Pinpoint the cell where the given text exists, returning its (x, y) midpoint coordinate. 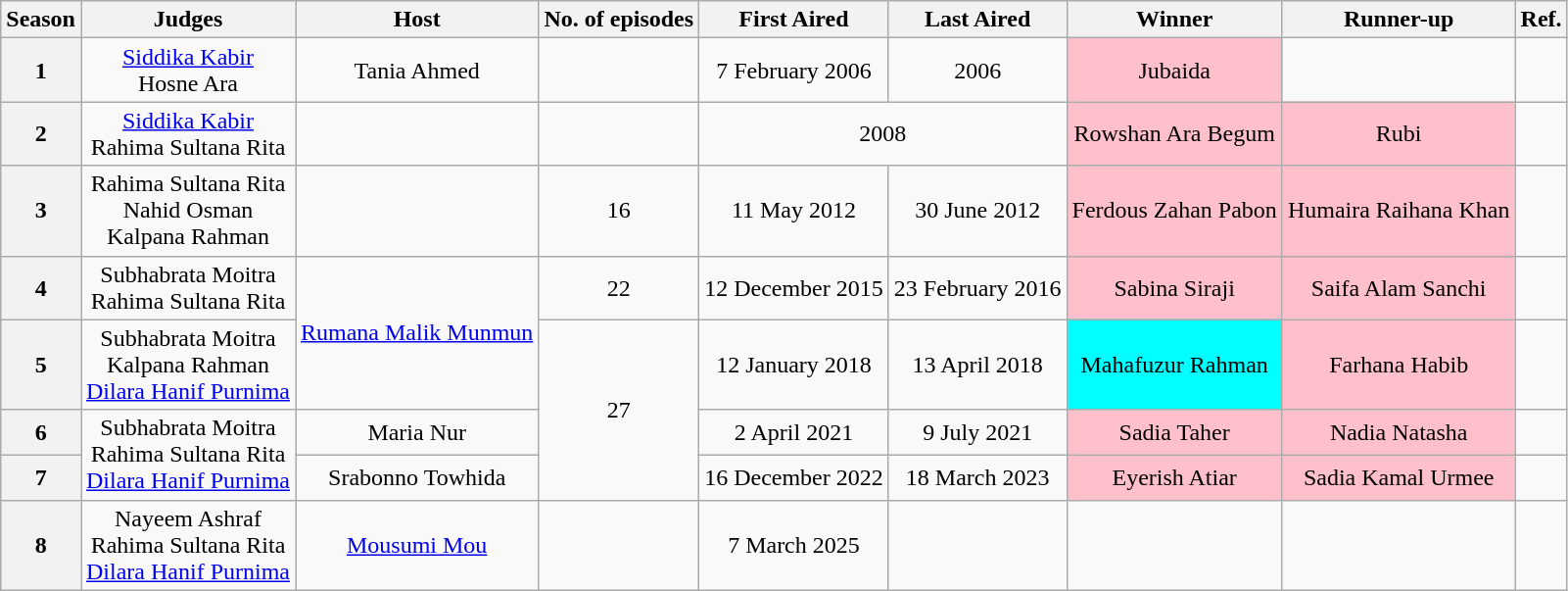
2008 (883, 133)
22 (619, 288)
Rahima Sultana Rita Nahid Osman Kalpana Rahman (188, 211)
Host (417, 20)
Farhana Habib (1399, 365)
Nadia Natasha (1399, 432)
Nayeem Ashraf Rahima Sultana Rita Dilara Hanif Purnima (188, 545)
Sadia Kamal Urmee (1399, 477)
Winner (1174, 20)
Rubi (1399, 133)
1 (41, 71)
4 (41, 288)
Ref. (1542, 20)
Eyerish Atiar (1174, 477)
Subhabrata Moitra Kalpana Rahman Dilara Hanif Purnima (188, 365)
9 July 2021 (977, 432)
Judges (188, 20)
7 March 2025 (794, 545)
16 December 2022 (794, 477)
2 April 2021 (794, 432)
Last Aired (977, 20)
Saifa Alam Sanchi (1399, 288)
11 May 2012 (794, 211)
12 December 2015 (794, 288)
2006 (977, 71)
6 (41, 432)
Sadia Taher (1174, 432)
7 February 2006 (794, 71)
16 (619, 211)
Subhabrata Moitra Rahima Sultana Rita (188, 288)
Maria Nur (417, 432)
Mousumi Mou (417, 545)
30 June 2012 (977, 211)
8 (41, 545)
First Aired (794, 20)
23 February 2016 (977, 288)
Runner-up (1399, 20)
Humaira Raihana Khan (1399, 211)
2 (41, 133)
Tania Ahmed (417, 71)
5 (41, 365)
Rumana Malik Munmun (417, 333)
Siddika Kabir Rahima Sultana Rita (188, 133)
Siddika Kabir Hosne Ara (188, 71)
Rowshan Ara Begum (1174, 133)
Ferdous Zahan Pabon (1174, 211)
3 (41, 211)
18 March 2023 (977, 477)
Season (41, 20)
7 (41, 477)
13 April 2018 (977, 365)
Jubaida (1174, 71)
No. of episodes (619, 20)
Srabonno Towhida (417, 477)
Sabina Siraji (1174, 288)
Mahafuzur Rahman (1174, 365)
Subhabrata Moitra Rahima Sultana Rita Dilara Hanif Purnima (188, 455)
27 (619, 410)
12 January 2018 (794, 365)
